From the cell containing the given text, extract its center point as [x, y] coordinate. 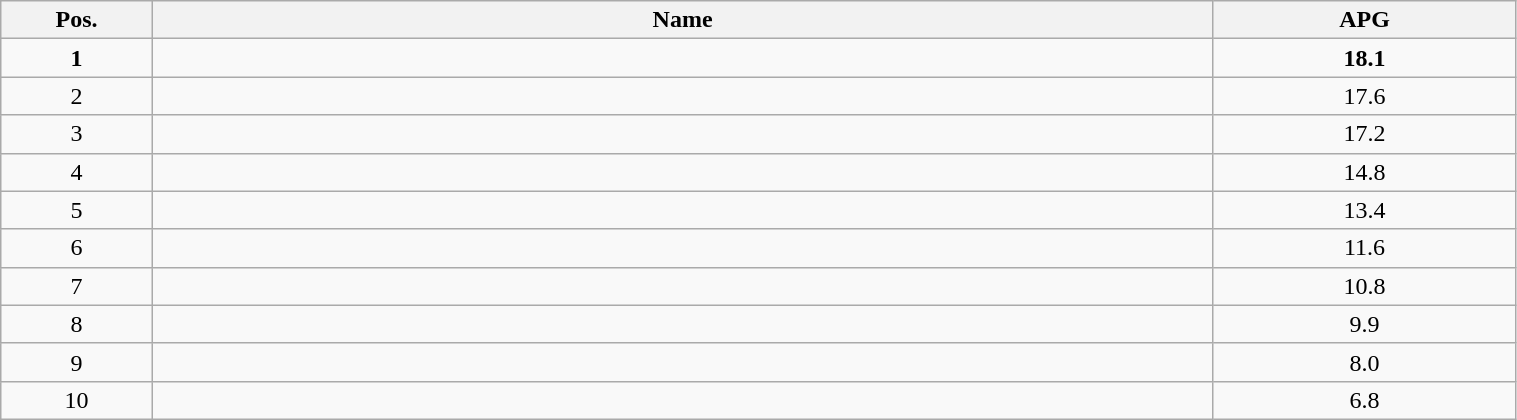
13.4 [1364, 210]
Pos. [77, 20]
5 [77, 210]
2 [77, 96]
6.8 [1364, 400]
6 [77, 248]
8 [77, 324]
3 [77, 134]
11.6 [1364, 248]
APG [1364, 20]
4 [77, 172]
10.8 [1364, 286]
10 [77, 400]
Name [682, 20]
9.9 [1364, 324]
18.1 [1364, 58]
9 [77, 362]
17.6 [1364, 96]
14.8 [1364, 172]
17.2 [1364, 134]
7 [77, 286]
1 [77, 58]
8.0 [1364, 362]
